Determine the (X, Y) coordinate at the center of the cell enclosing the given text.  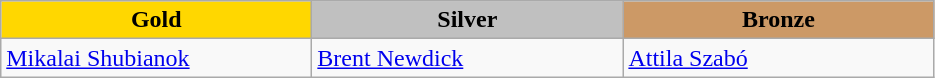
Bronze (778, 20)
Gold (156, 20)
Attila Szabó (778, 58)
Brent Newdick (468, 58)
Silver (468, 20)
Mikalai Shubianok (156, 58)
